Detect which cell encompasses the target text, then output its [x, y] center coordinate. 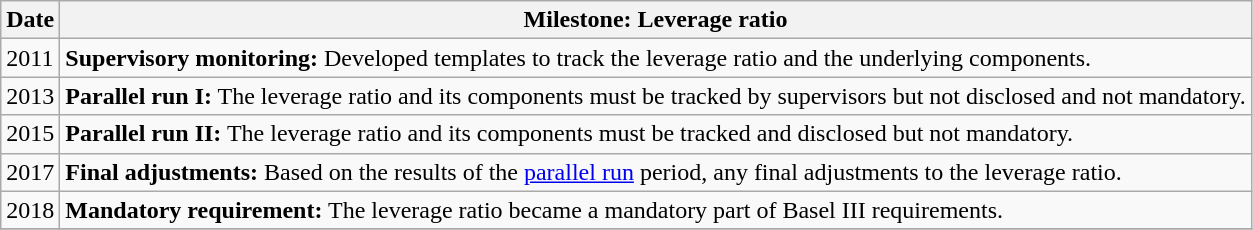
2013 [30, 96]
Milestone: Leverage ratio [656, 20]
2017 [30, 172]
2015 [30, 134]
Date [30, 20]
Mandatory requirement: The leverage ratio became a mandatory part of Basel III requirements. [656, 210]
2011 [30, 58]
2018 [30, 210]
Parallel run I: The leverage ratio and its components must be tracked by supervisors but not disclosed and not mandatory. [656, 96]
Parallel run II: The leverage ratio and its components must be tracked and disclosed but not mandatory. [656, 134]
Supervisory monitoring: Developed templates to track the leverage ratio and the underlying components. [656, 58]
Final adjustments: Based on the results of the parallel run period, any final adjustments to the leverage ratio. [656, 172]
